From the cell containing the given text, extract its center point as [X, Y] coordinate. 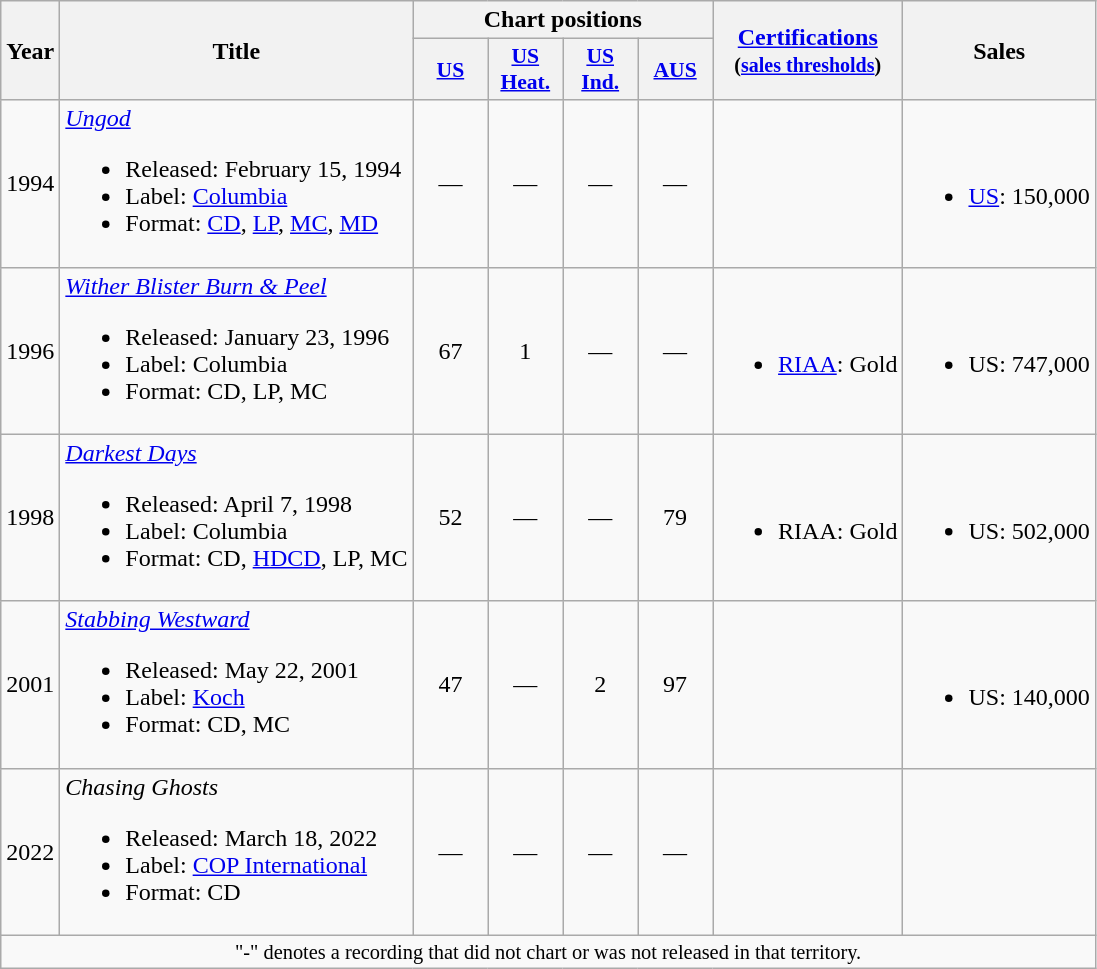
1996 [30, 350]
2022 [30, 852]
UngodReleased: February 15, 1994Label: ColumbiaFormat: CD, LP, MC, MD [236, 184]
Chasing GhostsReleased: March 18, 2022Label: COP InternationalFormat: CD [236, 852]
Darkest DaysReleased: April 7, 1998Label: ColumbiaFormat: CD, HDCD, LP, MC [236, 518]
1998 [30, 518]
Title [236, 50]
US [450, 70]
97 [676, 684]
79 [676, 518]
2001 [30, 684]
Certifications(sales thresholds) [808, 50]
67 [450, 350]
47 [450, 684]
Chart positions [563, 20]
US: 747,000 [999, 350]
1994 [30, 184]
US: 502,000 [999, 518]
2 [600, 684]
Stabbing WestwardReleased: May 22, 2001Label: KochFormat: CD, MC [236, 684]
Wither Blister Burn & PeelReleased: January 23, 1996Label: ColumbiaFormat: CD, LP, MC [236, 350]
US: 140,000 [999, 684]
1 [526, 350]
Year [30, 50]
US Ind. [600, 70]
US Heat. [526, 70]
Sales [999, 50]
US: 150,000 [999, 184]
AUS [676, 70]
52 [450, 518]
"-" denotes a recording that did not chart or was not released in that territory. [548, 952]
